Search for the cell housing the specified text and yield its [X, Y] center coordinate. 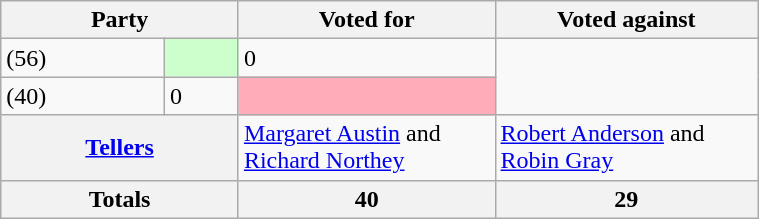
Party [120, 20]
Voted for [366, 20]
Totals [120, 199]
40 [366, 199]
Tellers [120, 148]
(40) [83, 96]
29 [626, 199]
(56) [83, 58]
Robert Anderson and Robin Gray [626, 148]
Voted against [626, 20]
Margaret Austin and Richard Northey [366, 148]
